Return [x, y] of the center of cell containing provided text 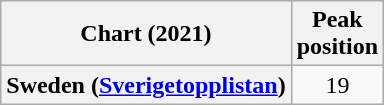
19 [337, 85]
Chart (2021) [146, 34]
Peakposition [337, 34]
Sweden (Sverigetopplistan) [146, 85]
